Identify which cell holds the provided text, then report its (x, y) central coordinate. 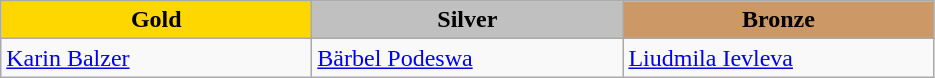
Karin Balzer (156, 58)
Bärbel Podeswa (468, 58)
Bronze (778, 20)
Gold (156, 20)
Silver (468, 20)
Liudmila Ievleva (778, 58)
